Locate the cell with the specified text and output its [x, y] center coordinate. 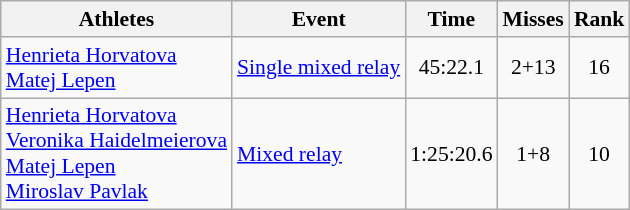
Athletes [116, 19]
Misses [534, 19]
Henrieta HorvatovaVeronika HaidelmeierovaMatej LepenMiroslav Pavlak [116, 154]
Mixed relay [318, 154]
1+8 [534, 154]
10 [600, 154]
Time [451, 19]
Rank [600, 19]
45:22.1 [451, 68]
Event [318, 19]
Henrieta HorvatovaMatej Lepen [116, 68]
16 [600, 68]
Single mixed relay [318, 68]
2+13 [534, 68]
1:25:20.6 [451, 154]
